Extract the [X, Y] coordinate from the center of the cell holding the provided text.  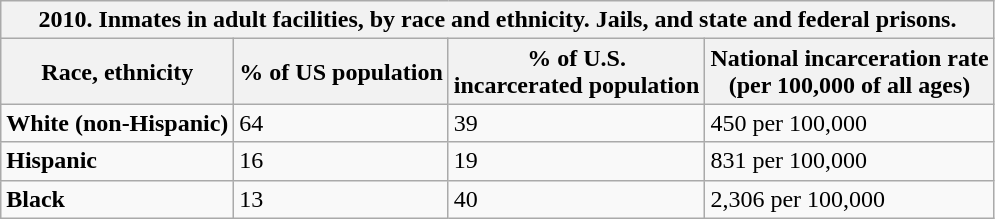
2010. Inmates in adult facilities, by race and ethnicity. Jails, and state and federal prisons. [498, 20]
Black [118, 199]
16 [341, 161]
Race, ethnicity [118, 72]
% of U.S. incarcerated population [576, 72]
40 [576, 199]
831 per 100,000 [850, 161]
White (non-Hispanic) [118, 123]
2,306 per 100,000 [850, 199]
13 [341, 199]
39 [576, 123]
National incarceration rate(per 100,000 of all ages) [850, 72]
Hispanic [118, 161]
19 [576, 161]
% of US population [341, 72]
64 [341, 123]
450 per 100,000 [850, 123]
